Pinpoint the cell where the given text exists, returning its [X, Y] midpoint coordinate. 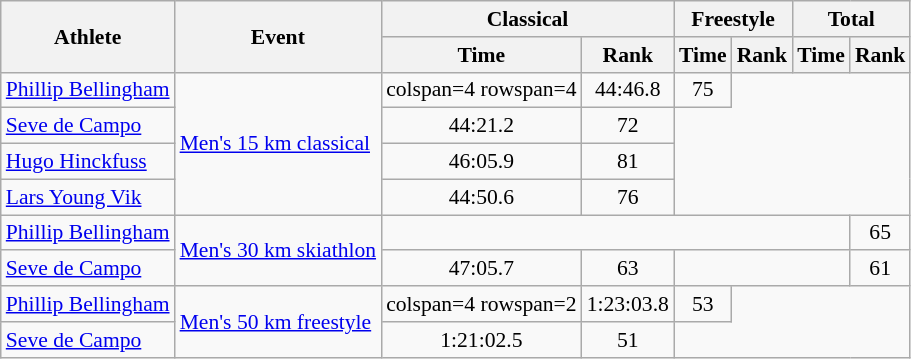
47:05.7 [482, 269]
Men's 15 km classical [278, 143]
76 [628, 197]
Lars Young Vik [88, 197]
44:21.2 [482, 126]
Men's 50 km freestyle [278, 322]
Men's 30 km skiathlon [278, 250]
44:46.8 [628, 90]
61 [880, 269]
Classical [528, 19]
colspan=4 rowspan=4 [482, 90]
Hugo Hinckfuss [88, 162]
63 [628, 269]
72 [628, 126]
Athlete [88, 36]
1:21:02.5 [482, 340]
53 [703, 304]
81 [628, 162]
75 [703, 90]
46:05.9 [482, 162]
Total [851, 19]
65 [880, 233]
Freestyle [733, 19]
51 [628, 340]
44:50.6 [482, 197]
1:23:03.8 [628, 304]
Event [278, 36]
colspan=4 rowspan=2 [482, 304]
